Search for the cell housing the specified text and yield its [X, Y] center coordinate. 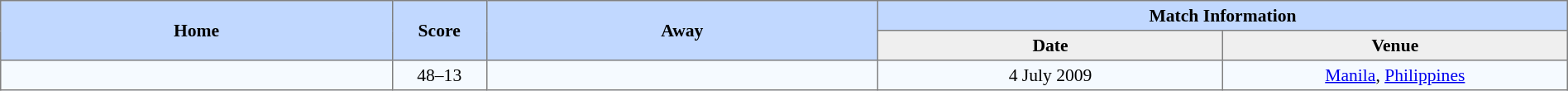
4 July 2009 [1050, 75]
Venue [1394, 45]
Score [439, 31]
Away [682, 31]
48–13 [439, 75]
Date [1050, 45]
Manila, Philippines [1394, 75]
Home [197, 31]
Match Information [1223, 16]
